For the text-containing cell, return its midpoint in [X, Y] coordinate format. 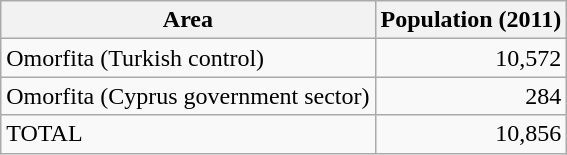
Omorfita (Turkish control) [188, 58]
Area [188, 20]
Population (2011) [471, 20]
284 [471, 96]
TOTAL [188, 134]
10,856 [471, 134]
10,572 [471, 58]
Omorfita (Cyprus government sector) [188, 96]
